Return [x, y] of the center of cell containing provided text 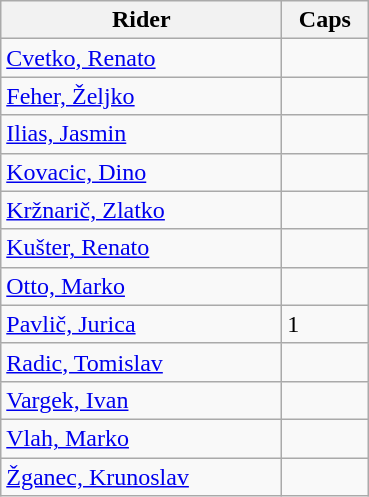
Kušter, Renato [142, 248]
Ilias, Jasmin [142, 134]
Otto, Marko [142, 286]
1 [325, 324]
Rider [142, 20]
Kržnarič, Zlatko [142, 210]
Pavlič, Jurica [142, 324]
Caps [325, 20]
Radic, Tomislav [142, 362]
Cvetko, Renato [142, 58]
Vlah, Marko [142, 438]
Kovacic, Dino [142, 172]
Vargek, Ivan [142, 400]
Feher, Željko [142, 96]
Žganec, Krunoslav [142, 477]
